Output the (x, y) coordinate of the center of the cell containing the given text.  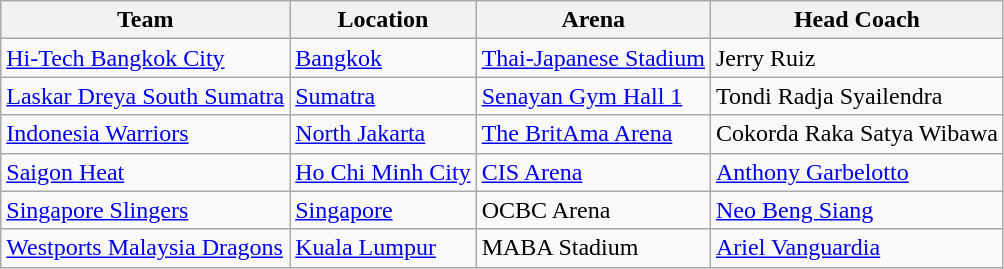
Westports Malaysia Dragons (146, 248)
OCBC Arena (593, 210)
Senayan Gym Hall 1 (593, 96)
The BritAma Arena (593, 134)
Location (383, 20)
Laskar Dreya South Sumatra (146, 96)
Singapore Slingers (146, 210)
Ho Chi Minh City (383, 172)
Saigon Heat (146, 172)
Anthony Garbelotto (856, 172)
Arena (593, 20)
Ariel Vanguardia (856, 248)
Jerry Ruiz (856, 58)
North Jakarta (383, 134)
Sumatra (383, 96)
Indonesia Warriors (146, 134)
Tondi Radja Syailendra (856, 96)
MABA Stadium (593, 248)
Neo Beng Siang (856, 210)
Kuala Lumpur (383, 248)
Hi-Tech Bangkok City (146, 58)
Head Coach (856, 20)
Team (146, 20)
Thai-Japanese Stadium (593, 58)
Singapore (383, 210)
Bangkok (383, 58)
CIS Arena (593, 172)
Cokorda Raka Satya Wibawa (856, 134)
